For the text-containing cell, return its midpoint in (X, Y) coordinate format. 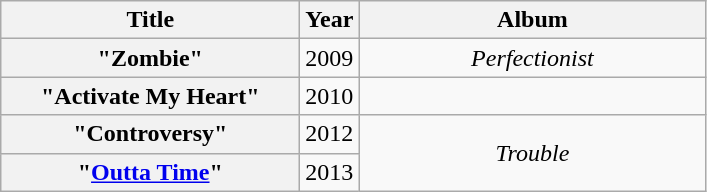
Album (532, 20)
Title (150, 20)
2009 (330, 58)
2013 (330, 172)
"Outta Time" (150, 172)
Perfectionist (532, 58)
"Activate My Heart" (150, 96)
2010 (330, 96)
Trouble (532, 153)
"Zombie" (150, 58)
"Controversy" (150, 134)
Year (330, 20)
2012 (330, 134)
